Capture the cell that displays the provided text and extract its (x, y) central coordinate. 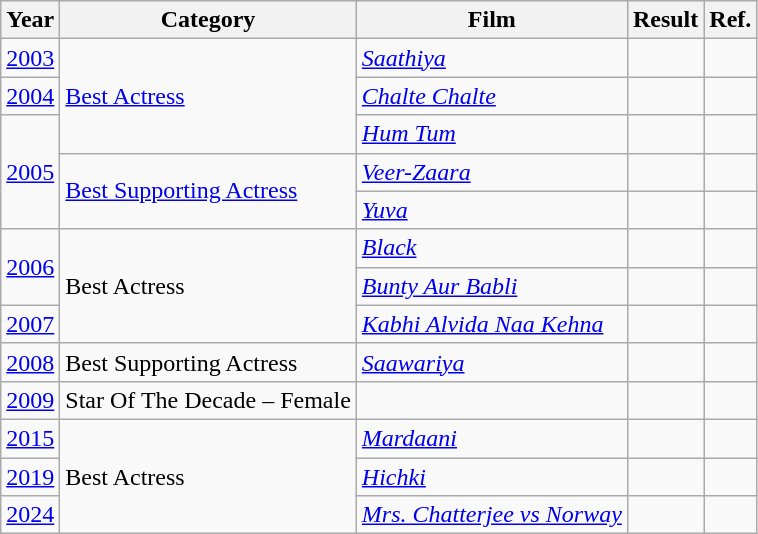
2004 (30, 96)
Result (665, 20)
Hum Tum (492, 134)
Black (492, 248)
2015 (30, 438)
2009 (30, 400)
Year (30, 20)
Mardaani (492, 438)
2005 (30, 172)
Mrs. Chatterjee vs Norway (492, 515)
Star Of The Decade – Female (208, 400)
Category (208, 20)
Film (492, 20)
Ref. (730, 20)
2003 (30, 58)
Bunty Aur Babli (492, 286)
Hichki (492, 477)
2019 (30, 477)
Yuva (492, 210)
Kabhi Alvida Naa Kehna (492, 324)
2006 (30, 267)
Veer-Zaara (492, 172)
2024 (30, 515)
Saawariya (492, 362)
2008 (30, 362)
Saathiya (492, 58)
2007 (30, 324)
Chalte Chalte (492, 96)
